For the text-containing cell, return its midpoint in [x, y] coordinate format. 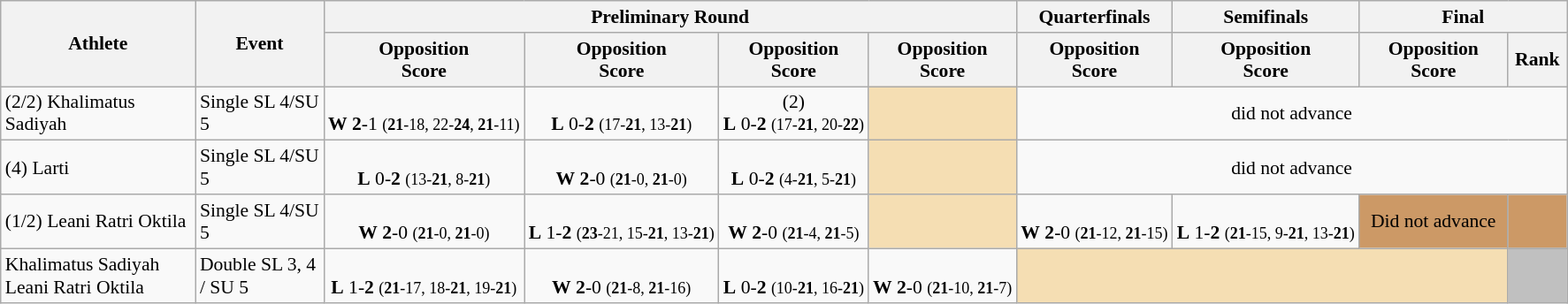
(2/2) Khalimatus Sadiyah [98, 113]
W 2-0 (21-10, 21-7) [943, 276]
Quarterfinals [1094, 17]
L 0-2 (17-21, 13-21) [622, 113]
L 0-2 (13-21, 8-21) [425, 168]
W 2-0 (21-4, 21-5) [794, 221]
L 1-2 (21-15, 9-21, 13-21) [1266, 221]
Semifinals [1266, 17]
L 1-2 (23-21, 15-21, 13-21) [622, 221]
W 2-0 (21-12, 21-15) [1094, 221]
Did not advance [1434, 221]
Athlete [98, 44]
(4) Larti [98, 168]
L 1-2 (21-17, 18-21, 19-21) [425, 276]
L 0-2 (4-21, 5-21) [794, 168]
Preliminary Round [670, 17]
(2) L 0-2 (17-21, 20-22) [794, 113]
Khalimatus Sadiyah Leani Ratri Oktila [98, 276]
Double SL 3, 4 / SU 5 [260, 276]
Rank [1537, 60]
Event [260, 44]
Final [1463, 17]
(1/2) Leani Ratri Oktila [98, 221]
W 2-1 (21-18, 22-24, 21-11) [425, 113]
L 0-2 (10-21, 16-21) [794, 276]
W 2-0 (21-8, 21-16) [622, 276]
